Return [x, y] of the center of cell containing provided text 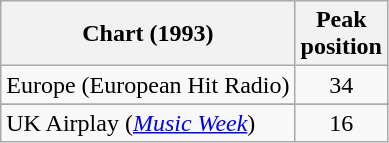
34 [341, 85]
Peakposition [341, 34]
16 [341, 123]
Europe (European Hit Radio) [148, 85]
Chart (1993) [148, 34]
UK Airplay (Music Week) [148, 123]
